Search for the cell housing the specified text and yield its [x, y] center coordinate. 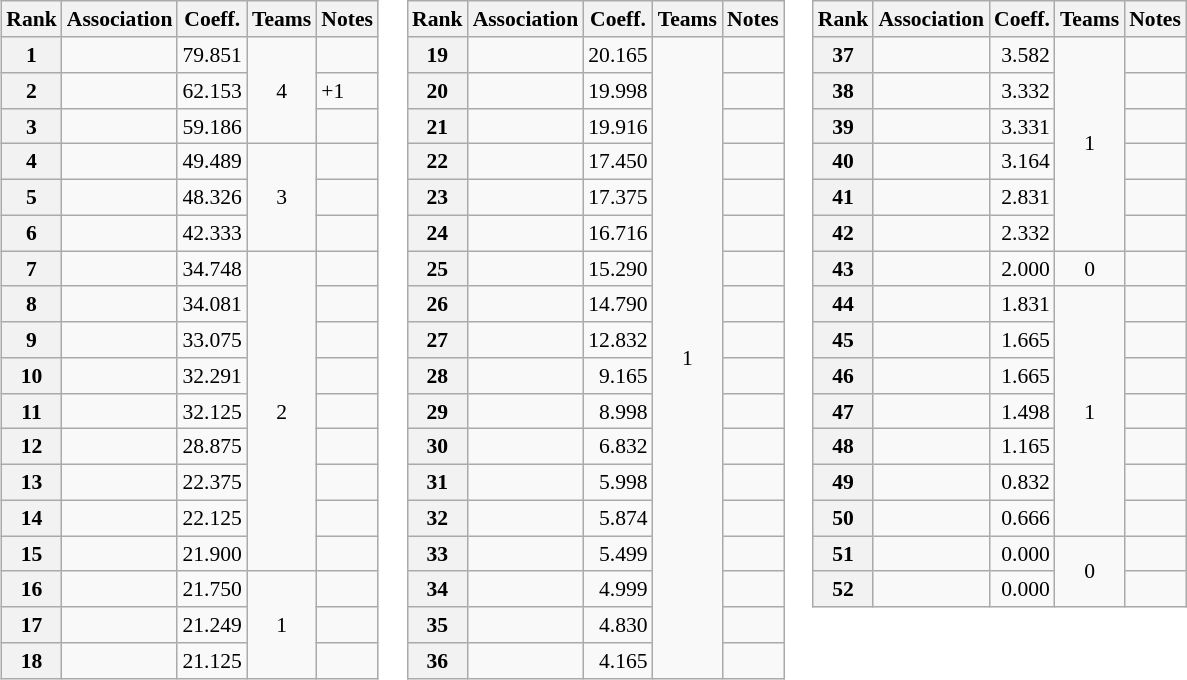
22.125 [212, 518]
50 [844, 518]
19.916 [618, 126]
2.831 [1022, 197]
48 [844, 447]
28 [438, 376]
4.165 [618, 661]
4.830 [618, 625]
1.498 [1022, 411]
51 [844, 554]
33.075 [212, 340]
20.165 [618, 55]
36 [438, 661]
15 [32, 554]
35 [438, 625]
33 [438, 554]
44 [844, 304]
45 [844, 340]
17.450 [618, 162]
38 [844, 91]
12 [32, 447]
21 [438, 126]
32 [438, 518]
43 [844, 269]
16 [32, 589]
16.716 [618, 233]
+1 [347, 91]
18 [32, 661]
21.125 [212, 661]
52 [844, 589]
21.750 [212, 589]
42 [844, 233]
3.164 [1022, 162]
39 [844, 126]
40 [844, 162]
37 [844, 55]
29 [438, 411]
34.081 [212, 304]
3.582 [1022, 55]
13 [32, 482]
41 [844, 197]
25 [438, 269]
28.875 [212, 447]
20 [438, 91]
21.900 [212, 554]
79.851 [212, 55]
3.331 [1022, 126]
2.332 [1022, 233]
47 [844, 411]
34 [438, 589]
22.375 [212, 482]
17 [32, 625]
34.748 [212, 269]
14 [32, 518]
12.832 [618, 340]
10 [32, 376]
11 [32, 411]
59.186 [212, 126]
9.165 [618, 376]
8 [32, 304]
24 [438, 233]
5 [32, 197]
17.375 [618, 197]
48.326 [212, 197]
5.998 [618, 482]
0.832 [1022, 482]
19.998 [618, 91]
26 [438, 304]
1.831 [1022, 304]
23 [438, 197]
21.249 [212, 625]
4.999 [618, 589]
32.291 [212, 376]
31 [438, 482]
0.666 [1022, 518]
19 [438, 55]
27 [438, 340]
1.165 [1022, 447]
14.790 [618, 304]
62.153 [212, 91]
49 [844, 482]
7 [32, 269]
46 [844, 376]
15.290 [618, 269]
5.499 [618, 554]
6 [32, 233]
2.000 [1022, 269]
22 [438, 162]
6.832 [618, 447]
8.998 [618, 411]
5.874 [618, 518]
49.489 [212, 162]
3.332 [1022, 91]
32.125 [212, 411]
30 [438, 447]
9 [32, 340]
42.333 [212, 233]
